Scan for the cell matching the given text and deliver its (x, y) coordinate at center. 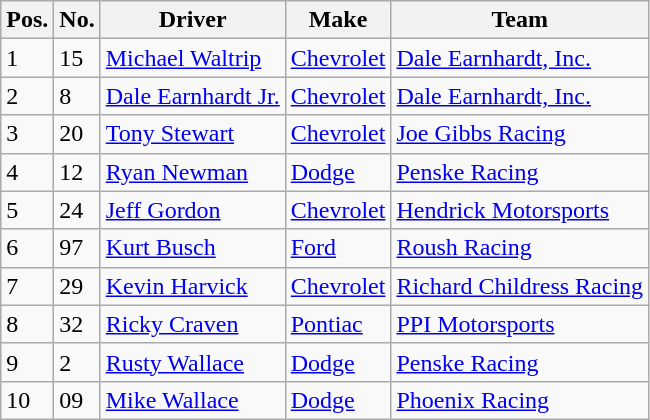
10 (28, 400)
Pos. (28, 20)
1 (28, 58)
Kurt Busch (192, 248)
Kevin Harvick (192, 286)
Ford (338, 248)
Ryan Newman (192, 172)
97 (77, 248)
Roush Racing (520, 248)
4 (28, 172)
20 (77, 134)
Pontiac (338, 324)
Team (520, 20)
24 (77, 210)
09 (77, 400)
7 (28, 286)
3 (28, 134)
Driver (192, 20)
Michael Waltrip (192, 58)
15 (77, 58)
Ricky Craven (192, 324)
No. (77, 20)
PPI Motorsports (520, 324)
32 (77, 324)
Tony Stewart (192, 134)
6 (28, 248)
5 (28, 210)
Rusty Wallace (192, 362)
9 (28, 362)
Hendrick Motorsports (520, 210)
29 (77, 286)
Jeff Gordon (192, 210)
Phoenix Racing (520, 400)
Dale Earnhardt Jr. (192, 96)
Mike Wallace (192, 400)
Make (338, 20)
12 (77, 172)
Joe Gibbs Racing (520, 134)
Richard Childress Racing (520, 286)
